Identify which cell holds the provided text, then report its [X, Y] central coordinate. 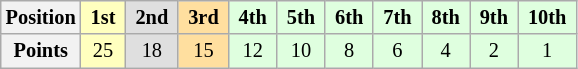
5th [301, 17]
8 [349, 51]
7th [397, 17]
8th [446, 17]
2nd [152, 17]
18 [152, 51]
12 [253, 51]
Position [41, 17]
Points [41, 51]
1st [104, 17]
6th [349, 17]
10th [547, 17]
9th [494, 17]
6 [397, 51]
10 [301, 51]
3rd [203, 17]
4th [253, 17]
2 [494, 51]
15 [203, 51]
4 [446, 51]
1 [547, 51]
25 [104, 51]
